Return [X, Y] of the center of cell containing provided text 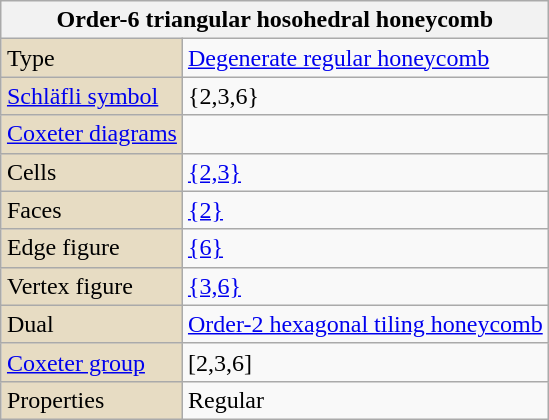
Edge figure [92, 248]
{2} [365, 210]
Schläfli symbol [92, 96]
Coxeter diagrams [92, 134]
Faces [92, 210]
{2,3} [365, 172]
Cells [92, 172]
Degenerate regular honeycomb [365, 58]
Vertex figure [92, 286]
{2,3,6} [365, 96]
Order-2 hexagonal tiling honeycomb [365, 324]
{6} [365, 248]
Regular [365, 400]
{3,6} [365, 286]
Dual [92, 324]
[2,3,6] [365, 362]
Order-6 triangular hosohedral honeycomb [274, 20]
Properties [92, 400]
Type [92, 58]
Coxeter group [92, 362]
